Locate the cell with the specified text and output its [X, Y] center coordinate. 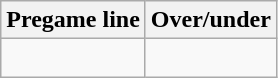
Over/under [210, 20]
Pregame line [74, 20]
